Detect which cell encompasses the target text, then output its (X, Y) center coordinate. 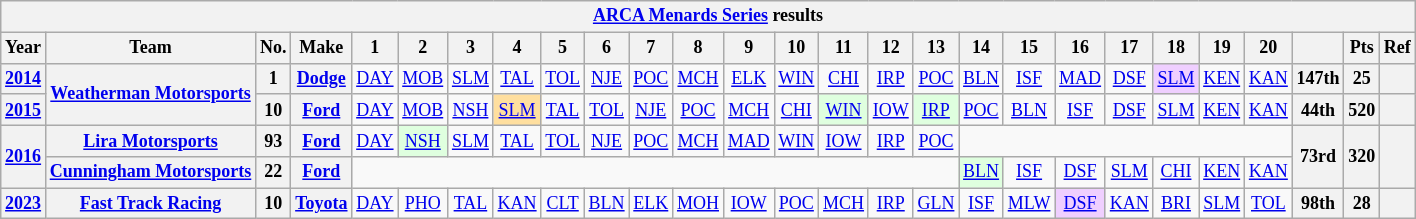
Make (322, 48)
93 (274, 140)
MLW (1028, 204)
No. (274, 48)
6 (606, 48)
13 (936, 48)
73rd (1318, 156)
Cunningham Motorsports (150, 172)
Pts (1362, 48)
12 (890, 48)
MOH (698, 204)
ARCA Menards Series results (708, 16)
11 (844, 48)
Lira Motorsports (150, 140)
Dodge (322, 78)
320 (1362, 156)
Year (24, 48)
98th (1318, 204)
3 (471, 48)
22 (274, 172)
BRI (1176, 204)
GLN (936, 204)
CLT (562, 204)
147th (1318, 78)
16 (1080, 48)
44th (1318, 110)
Ref (1398, 48)
2015 (24, 110)
15 (1028, 48)
25 (1362, 78)
19 (1222, 48)
18 (1176, 48)
Toyota (322, 204)
20 (1269, 48)
Fast Track Racing (150, 204)
17 (1129, 48)
Weatherman Motorsports (150, 94)
7 (651, 48)
9 (748, 48)
28 (1362, 204)
Team (150, 48)
2 (423, 48)
520 (1362, 110)
2014 (24, 78)
14 (982, 48)
5 (562, 48)
8 (698, 48)
2016 (24, 156)
PHO (423, 204)
4 (517, 48)
2023 (24, 204)
